Determine the (x, y) coordinate at the center of the cell enclosing the given text.  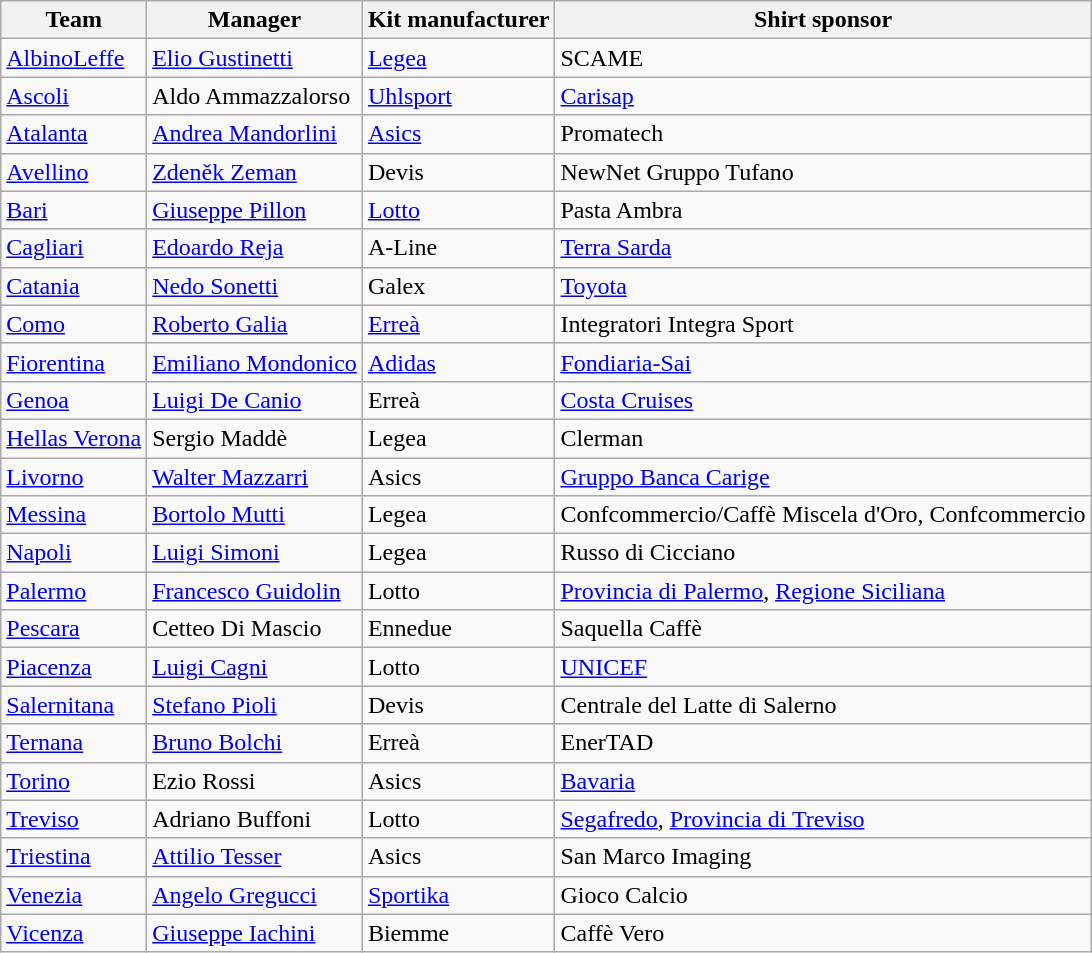
Sergio Maddè (255, 438)
Bari (74, 210)
Aldo Ammazzalorso (255, 96)
Manager (255, 20)
Shirt sponsor (823, 20)
Bortolo Mutti (255, 515)
Centrale del Latte di Salerno (823, 705)
Pescara (74, 629)
Edoardo Reja (255, 248)
Salernitana (74, 705)
Como (74, 324)
Caffè Vero (823, 933)
Terra Sarda (823, 248)
Gruppo Banca Carige (823, 477)
Russo di Cicciano (823, 553)
Giuseppe Iachini (255, 933)
Fondiaria-Sai (823, 362)
Avellino (74, 172)
Vicenza (74, 933)
Messina (74, 515)
Nedo Sonetti (255, 286)
Angelo Gregucci (255, 895)
Piacenza (74, 667)
Andrea Mandorlini (255, 134)
Ezio Rossi (255, 781)
Attilio Tesser (255, 857)
Giuseppe Pillon (255, 210)
SCAME (823, 58)
AlbinoLeffe (74, 58)
Cagliari (74, 248)
Catania (74, 286)
Luigi De Canio (255, 400)
Cetteo Di Mascio (255, 629)
Ascoli (74, 96)
Saquella Caffè (823, 629)
Provincia di Palermo, Regione Siciliana (823, 591)
Fiorentina (74, 362)
A-Line (458, 248)
Kit manufacturer (458, 20)
Pasta Ambra (823, 210)
Palermo (74, 591)
Galex (458, 286)
Livorno (74, 477)
Genoa (74, 400)
Adidas (458, 362)
Torino (74, 781)
Sportika (458, 895)
Triestina (74, 857)
Confcommercio/Caffè Miscela d'Oro, Confcommercio (823, 515)
Elio Gustinetti (255, 58)
Team (74, 20)
Integratori Integra Sport (823, 324)
Promatech (823, 134)
Toyota (823, 286)
Uhlsport (458, 96)
Ennedue (458, 629)
NewNet Gruppo Tufano (823, 172)
UNICEF (823, 667)
Francesco Guidolin (255, 591)
Biemme (458, 933)
Carisap (823, 96)
Costa Cruises (823, 400)
Stefano Pioli (255, 705)
Hellas Verona (74, 438)
Venezia (74, 895)
Treviso (74, 819)
Napoli (74, 553)
Luigi Simoni (255, 553)
Bavaria (823, 781)
Roberto Galia (255, 324)
Walter Mazzarri (255, 477)
Gioco Calcio (823, 895)
EnerTAD (823, 743)
Atalanta (74, 134)
Clerman (823, 438)
San Marco Imaging (823, 857)
Luigi Cagni (255, 667)
Emiliano Mondonico (255, 362)
Ternana (74, 743)
Adriano Buffoni (255, 819)
Bruno Bolchi (255, 743)
Zdeněk Zeman (255, 172)
Segafredo, Provincia di Treviso (823, 819)
